Locate the cell with the specified text and output its (x, y) center coordinate. 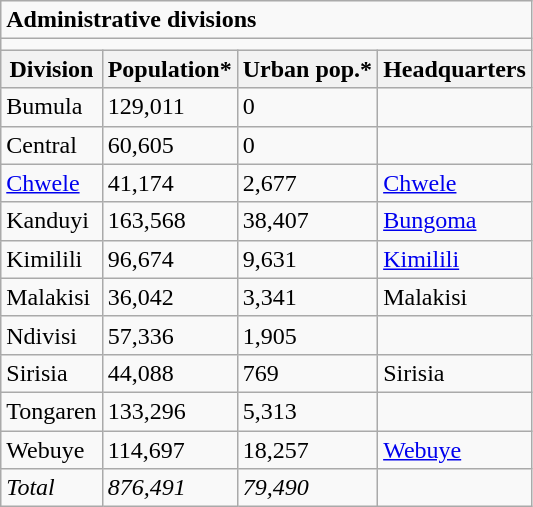
18,257 (307, 449)
5,313 (307, 411)
Urban pop.* (307, 69)
Administrative divisions (266, 20)
1,905 (307, 335)
Bungoma (455, 221)
Total (52, 488)
41,174 (170, 183)
36,042 (170, 297)
163,568 (170, 221)
2,677 (307, 183)
769 (307, 373)
Bumula (52, 107)
79,490 (307, 488)
Population* (170, 69)
Headquarters (455, 69)
44,088 (170, 373)
133,296 (170, 411)
Central (52, 145)
Ndivisi (52, 335)
96,674 (170, 259)
Tongaren (52, 411)
Kanduyi (52, 221)
38,407 (307, 221)
876,491 (170, 488)
60,605 (170, 145)
129,011 (170, 107)
Division (52, 69)
114,697 (170, 449)
3,341 (307, 297)
57,336 (170, 335)
9,631 (307, 259)
